Return (x, y) of the center of cell containing provided text 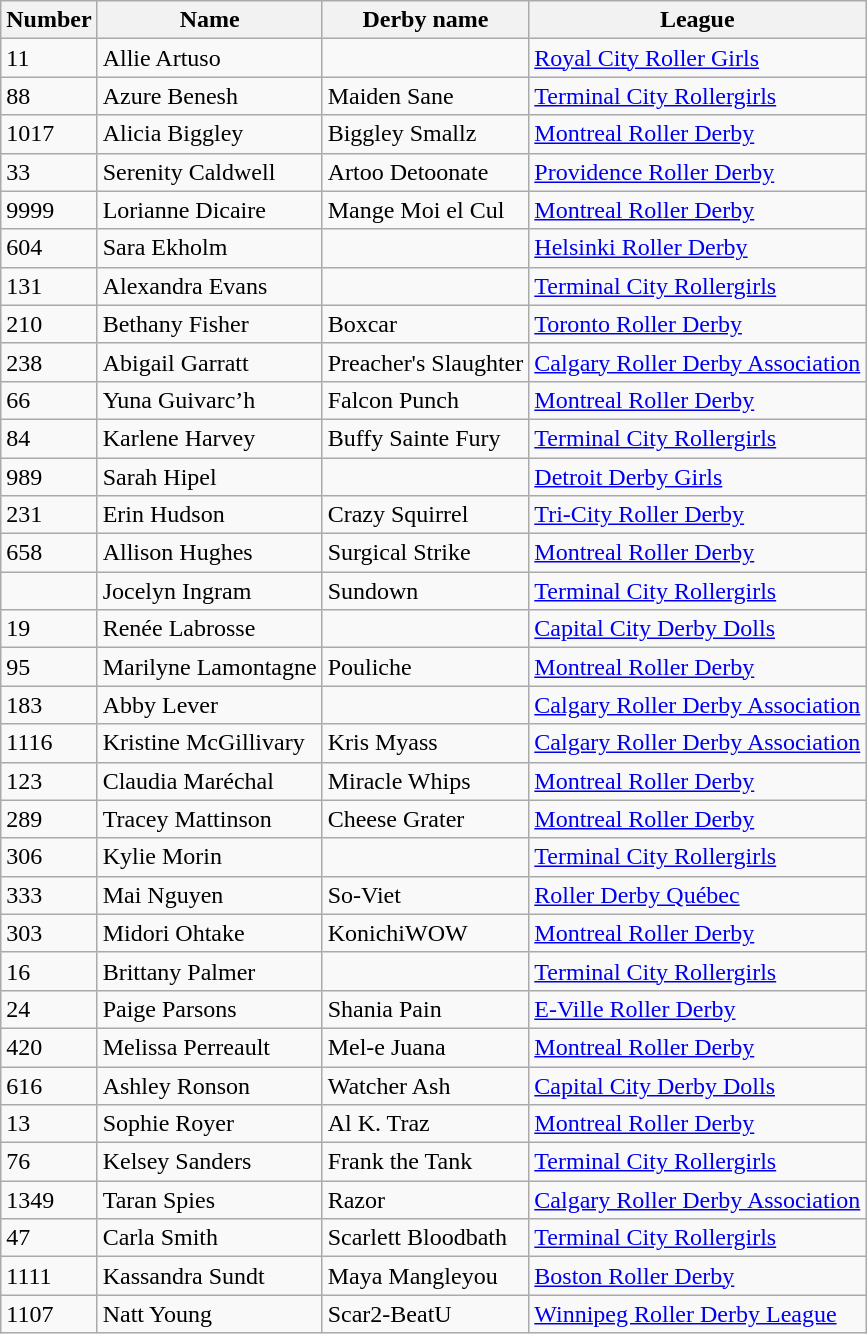
Abby Lever (210, 705)
131 (49, 286)
76 (49, 1162)
Preacher's Slaughter (426, 362)
16 (49, 971)
Claudia Maréchal (210, 781)
333 (49, 895)
Roller Derby Québec (698, 895)
Alicia Biggley (210, 134)
Boston Roller Derby (698, 1276)
95 (49, 667)
Midori Ohtake (210, 933)
Mai Nguyen (210, 895)
Biggley Smallz (426, 134)
Scar2-BeatU (426, 1314)
E-Ville Roller Derby (698, 1009)
Derby name (426, 20)
Royal City Roller Girls (698, 58)
1017 (49, 134)
Allie Artuso (210, 58)
183 (49, 705)
Razor (426, 1200)
Renée Labrosse (210, 629)
Mange Moi el Cul (426, 210)
Paige Parsons (210, 1009)
Carla Smith (210, 1238)
Buffy Sainte Fury (426, 438)
289 (49, 819)
Sarah Hipel (210, 477)
1111 (49, 1276)
13 (49, 1124)
Mel-e Juana (426, 1047)
238 (49, 362)
604 (49, 248)
Crazy Squirrel (426, 515)
Artoo Detoonate (426, 172)
Taran Spies (210, 1200)
420 (49, 1047)
Allison Hughes (210, 553)
66 (49, 400)
1116 (49, 743)
Natt Young (210, 1314)
Lorianne Dicaire (210, 210)
Scarlett Bloodbath (426, 1238)
Erin Hudson (210, 515)
Cheese Grater (426, 819)
Number (49, 20)
303 (49, 933)
210 (49, 324)
League (698, 20)
Name (210, 20)
Melissa Perreault (210, 1047)
Abigail Garratt (210, 362)
9999 (49, 210)
Detroit Derby Girls (698, 477)
84 (49, 438)
Pouliche (426, 667)
Sara Ekholm (210, 248)
Bethany Fisher (210, 324)
Jocelyn Ingram (210, 591)
Kylie Morin (210, 857)
Al K. Traz (426, 1124)
Miracle Whips (426, 781)
Frank the Tank (426, 1162)
24 (49, 1009)
11 (49, 58)
1107 (49, 1314)
Karlene Harvey (210, 438)
47 (49, 1238)
Kristine McGillivary (210, 743)
Alexandra Evans (210, 286)
989 (49, 477)
Sundown (426, 591)
Ashley Ronson (210, 1085)
1349 (49, 1200)
Surgical Strike (426, 553)
Tracey Mattinson (210, 819)
Providence Roller Derby (698, 172)
Azure Benesh (210, 96)
Yuna Guivarc’h (210, 400)
19 (49, 629)
Boxcar (426, 324)
88 (49, 96)
Brittany Palmer (210, 971)
Toronto Roller Derby (698, 324)
Falcon Punch (426, 400)
So-Viet (426, 895)
KonichiWOW (426, 933)
Shania Pain (426, 1009)
Sophie Royer (210, 1124)
658 (49, 553)
306 (49, 857)
Watcher Ash (426, 1085)
Kelsey Sanders (210, 1162)
Helsinki Roller Derby (698, 248)
123 (49, 781)
Winnipeg Roller Derby League (698, 1314)
Tri-City Roller Derby (698, 515)
Kris Myass (426, 743)
Marilyne Lamontagne (210, 667)
Maiden Sane (426, 96)
Maya Mangleyou (426, 1276)
231 (49, 515)
Kassandra Sundt (210, 1276)
33 (49, 172)
Serenity Caldwell (210, 172)
616 (49, 1085)
